Find where the given text appears and provide that cell's center as (x, y) coordinate. 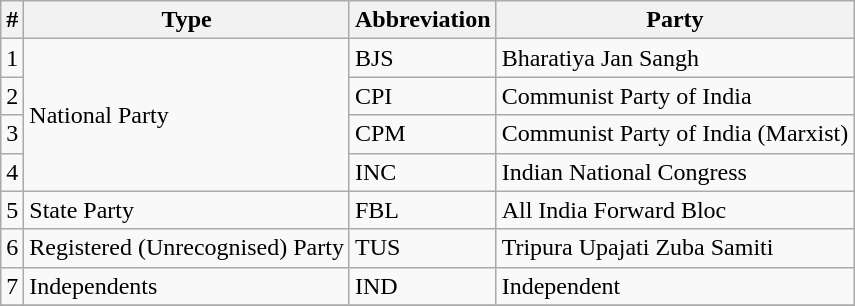
5 (12, 210)
7 (12, 286)
Indian National Congress (675, 172)
Independents (187, 286)
CPM (422, 134)
# (12, 20)
Bharatiya Jan Sangh (675, 58)
2 (12, 96)
6 (12, 248)
Abbreviation (422, 20)
BJS (422, 58)
FBL (422, 210)
Independent (675, 286)
Party (675, 20)
4 (12, 172)
State Party (187, 210)
IND (422, 286)
Communist Party of India (675, 96)
TUS (422, 248)
All India Forward Bloc (675, 210)
Tripura Upajati Zuba Samiti (675, 248)
Registered (Unrecognised) Party (187, 248)
3 (12, 134)
Type (187, 20)
CPI (422, 96)
1 (12, 58)
National Party (187, 115)
Communist Party of India (Marxist) (675, 134)
INC (422, 172)
